Scan for the cell matching the given text and deliver its (X, Y) coordinate at center. 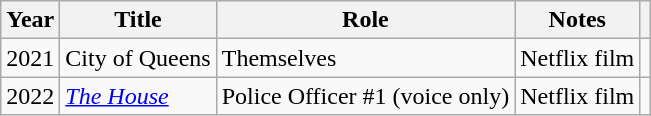
Police Officer #1 (voice only) (366, 96)
The House (138, 96)
2022 (30, 96)
Year (30, 20)
2021 (30, 58)
Role (366, 20)
Themselves (366, 58)
City of Queens (138, 58)
Title (138, 20)
Notes (578, 20)
